Return (x, y) of the center of cell containing provided text 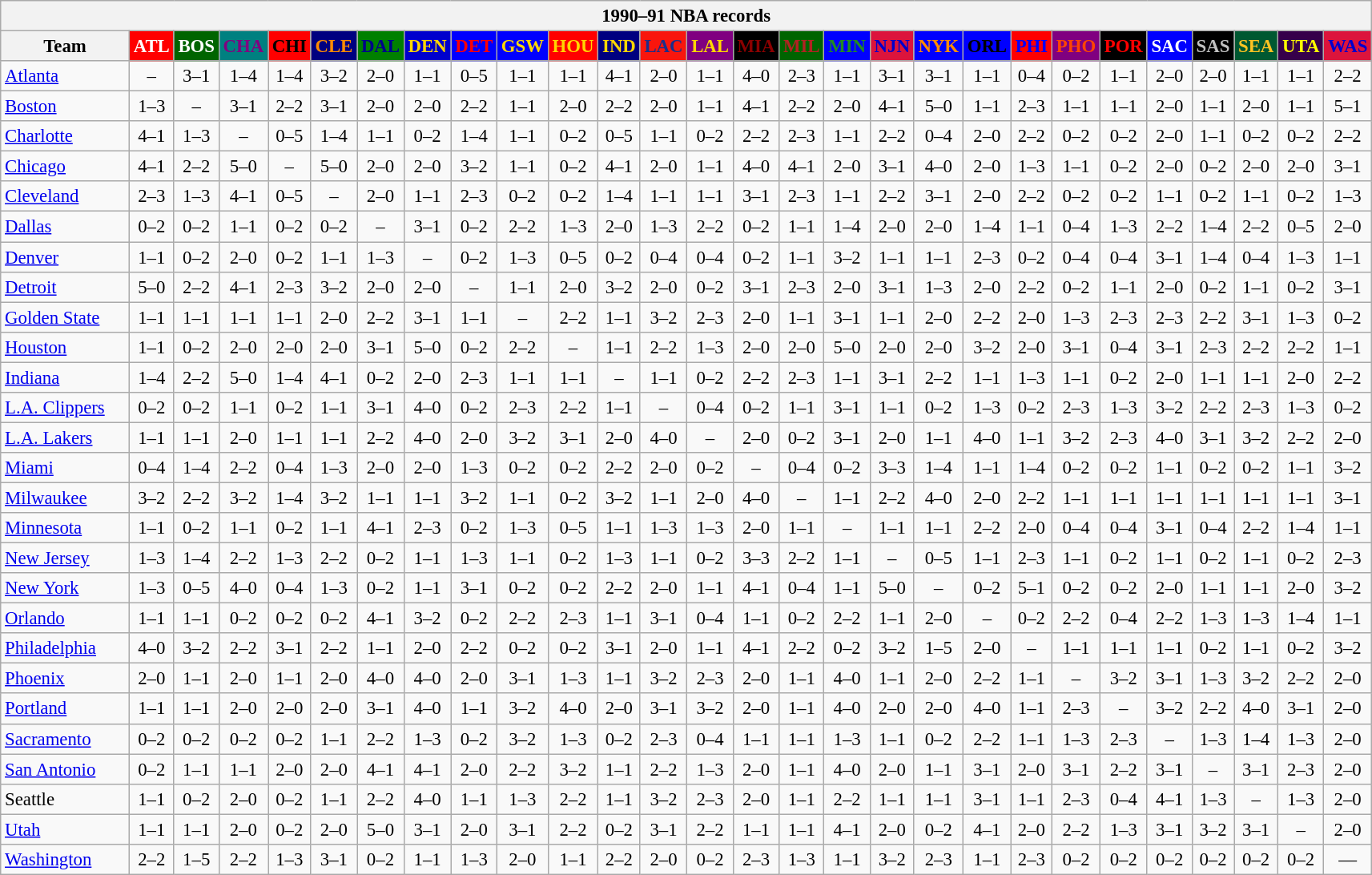
PHI (1032, 46)
Orlando (66, 619)
SEA (1256, 46)
LAL (710, 46)
BOS (196, 46)
Boston (66, 107)
L.A. Lakers (66, 437)
Team (66, 46)
Portland (66, 709)
CHA (243, 46)
Detroit (66, 287)
ATL (151, 46)
Charlotte (66, 136)
Washington (66, 860)
Chicago (66, 167)
— (1348, 860)
New Jersey (66, 558)
MIA (756, 46)
CHI (289, 46)
CLE (333, 46)
Houston (66, 347)
DEN (428, 46)
SAS (1213, 46)
POR (1123, 46)
DAL (381, 46)
NYK (939, 46)
SAC (1169, 46)
IND (619, 46)
Sacramento (66, 739)
L.A. Clippers (66, 408)
LAC (663, 46)
Milwaukee (66, 498)
MIN (847, 46)
Golden State (66, 317)
Phoenix (66, 679)
San Antonio (66, 769)
Dallas (66, 227)
Miami (66, 468)
Cleveland (66, 196)
GSW (522, 46)
DET (474, 46)
Indiana (66, 377)
MIL (802, 46)
NJN (892, 46)
ORL (987, 46)
New York (66, 588)
WAS (1348, 46)
Utah (66, 829)
1990–91 NBA records (686, 16)
Atlanta (66, 76)
Philadelphia (66, 648)
Seattle (66, 799)
HOU (573, 46)
Denver (66, 257)
UTA (1301, 46)
Minnesota (66, 528)
PHO (1076, 46)
